Identify which cell holds the provided text, then report its [x, y] central coordinate. 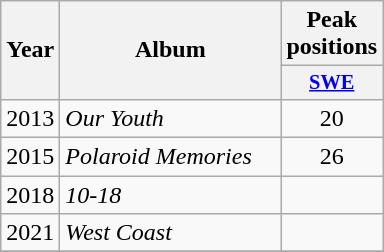
2018 [30, 195]
Album [170, 50]
2013 [30, 118]
Peak positions [332, 34]
2015 [30, 157]
Polaroid Memories [170, 157]
West Coast [170, 233]
Our Youth [170, 118]
2021 [30, 233]
SWE [332, 83]
10-18 [170, 195]
Year [30, 50]
20 [332, 118]
26 [332, 157]
